Extract the (X, Y) coordinate from the center of the cell holding the provided text.  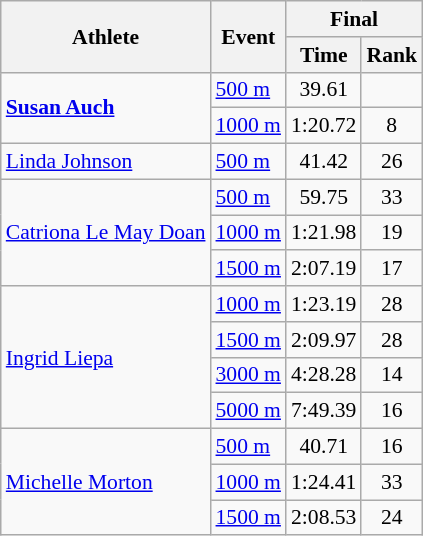
2:09.97 (324, 340)
8 (392, 126)
Event (248, 36)
Catriona Le May Doan (106, 232)
26 (392, 162)
24 (392, 518)
Athlete (106, 36)
Time (324, 55)
14 (392, 375)
3000 m (248, 375)
39.61 (324, 90)
7:49.39 (324, 411)
Ingrid Liepa (106, 357)
Final (354, 19)
Michelle Morton (106, 482)
19 (392, 233)
2:08.53 (324, 518)
Rank (392, 55)
4:28.28 (324, 375)
40.71 (324, 447)
59.75 (324, 197)
Susan Auch (106, 108)
17 (392, 269)
5000 m (248, 411)
2:07.19 (324, 269)
41.42 (324, 162)
Linda Johnson (106, 162)
1:21.98 (324, 233)
1:20.72 (324, 126)
1:23.19 (324, 304)
1:24.41 (324, 482)
